Provide the (X, Y) coordinate of the cell's center where the given text is located.  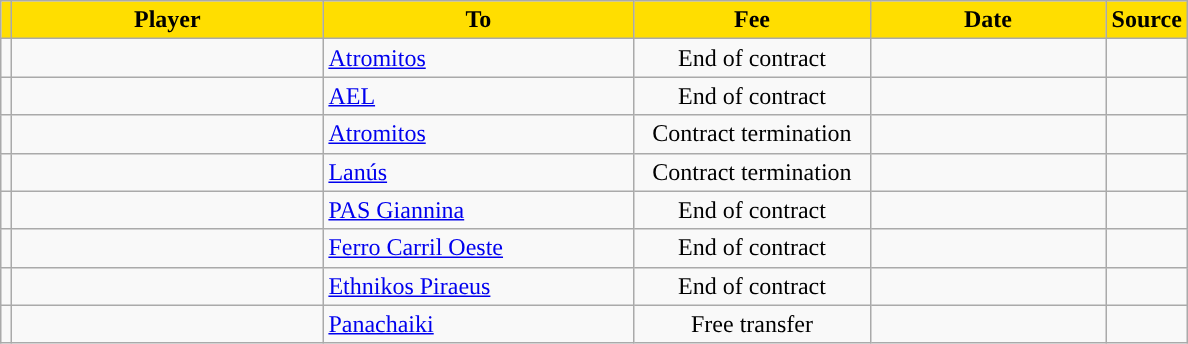
AEL (478, 96)
Free transfer (752, 324)
Fee (752, 20)
Ethnikos Piraeus (478, 286)
Player (168, 20)
Lanús (478, 172)
Panachaiki (478, 324)
Source (1146, 20)
PAS Giannina (478, 210)
To (478, 20)
Date (988, 20)
Ferro Carril Oeste (478, 248)
